Locate the cell with the specified text and output its (x, y) center coordinate. 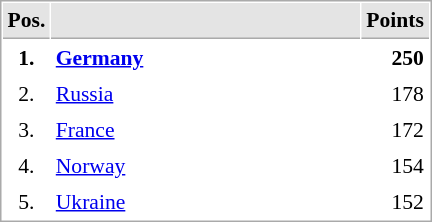
172 (396, 129)
2. (26, 93)
France (206, 129)
Norway (206, 165)
5. (26, 201)
Russia (206, 93)
Ukraine (206, 201)
250 (396, 57)
1. (26, 57)
Pos. (26, 21)
178 (396, 93)
Germany (206, 57)
3. (26, 129)
154 (396, 165)
Points (396, 21)
4. (26, 165)
152 (396, 201)
